Extract the [X, Y] coordinate from the center of the cell holding the provided text.  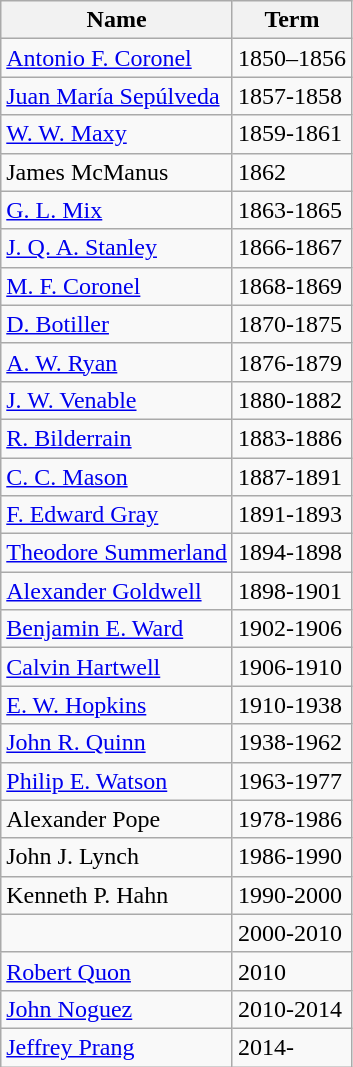
2010 [292, 971]
1898-1901 [292, 591]
Philip E. Watson [117, 781]
1859-1861 [292, 134]
Benjamin E. Ward [117, 629]
R. Bilderrain [117, 438]
Robert Quon [117, 971]
Kenneth P. Hahn [117, 895]
1910-1938 [292, 705]
1880-1882 [292, 400]
Juan María Sepúlveda [117, 96]
1876-1879 [292, 362]
1868-1869 [292, 286]
Term [292, 20]
Alexander Pope [117, 819]
1863-1865 [292, 210]
1978-1986 [292, 819]
C. C. Mason [117, 477]
1857-1858 [292, 96]
M. F. Coronel [117, 286]
1887-1891 [292, 477]
1938-1962 [292, 743]
J. W. Venable [117, 400]
John R. Quinn [117, 743]
John Noguez [117, 1009]
Antonio F. Coronel [117, 58]
1850–1856 [292, 58]
A. W. Ryan [117, 362]
J. Q. A. Stanley [117, 248]
1894-1898 [292, 553]
D. Botiller [117, 324]
1963-1977 [292, 781]
F. Edward Gray [117, 515]
E. W. Hopkins [117, 705]
1990-2000 [292, 895]
2010-2014 [292, 1009]
1870-1875 [292, 324]
1906-1910 [292, 667]
1902-1906 [292, 629]
Theodore Summerland [117, 553]
G. L. Mix [117, 210]
Calvin Hartwell [117, 667]
2014- [292, 1047]
John J. Lynch [117, 857]
1862 [292, 172]
1883-1886 [292, 438]
2000-2010 [292, 933]
1891-1893 [292, 515]
1866-1867 [292, 248]
James McManus [117, 172]
1986-1990 [292, 857]
Jeffrey Prang [117, 1047]
Alexander Goldwell [117, 591]
Name [117, 20]
W. W. Maxy [117, 134]
